Return the (x, y) coordinate for the center point of the cell that contains the specified text.  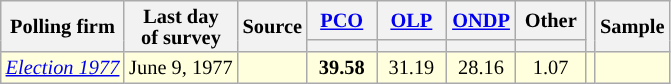
OLP (412, 20)
Election 1977 (62, 68)
39.58 (342, 68)
Source (272, 26)
ONDP (481, 20)
Polling firm (62, 26)
Sample (632, 26)
1.07 (551, 68)
Last day of survey (180, 26)
PCO (342, 20)
June 9, 1977 (180, 68)
Other (551, 20)
28.16 (481, 68)
31.19 (412, 68)
